Output the (x, y) coordinate of the center of the cell containing the given text.  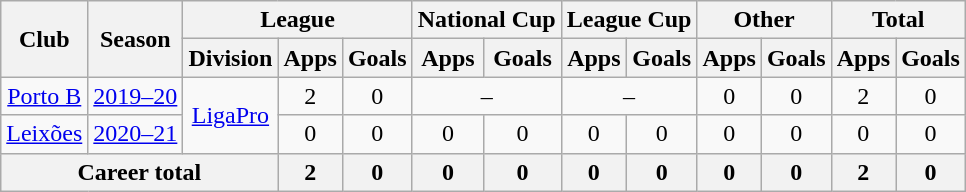
Porto B (44, 96)
Division (230, 58)
Season (136, 39)
Total (898, 20)
2020–21 (136, 134)
League (298, 20)
League Cup (629, 20)
Other (764, 20)
Leixões (44, 134)
National Cup (486, 20)
Career total (140, 172)
Club (44, 39)
2019–20 (136, 96)
LigaPro (230, 115)
